Identify which cell holds the provided text, then report its (X, Y) central coordinate. 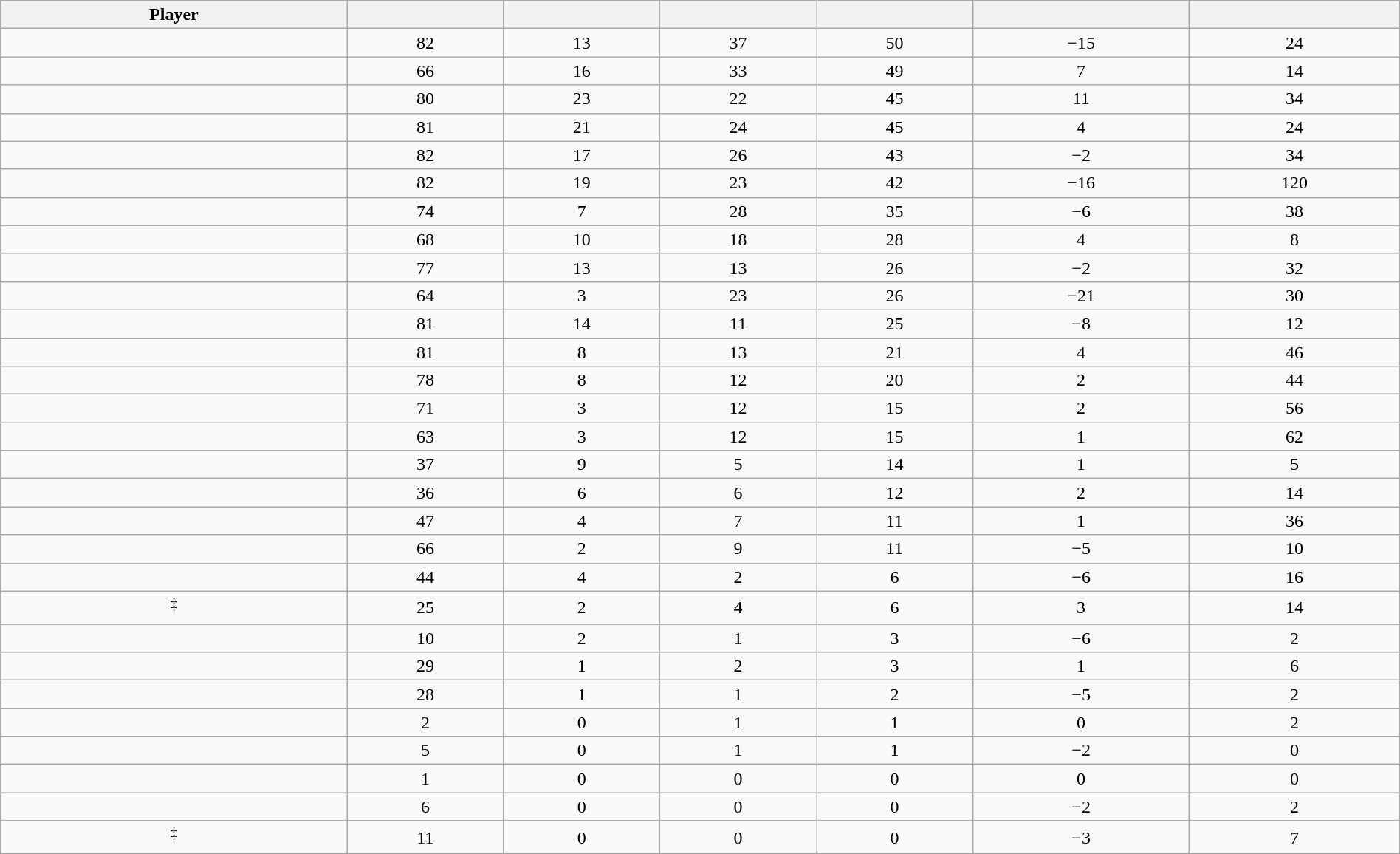
−8 (1081, 324)
74 (425, 211)
38 (1294, 211)
−15 (1081, 43)
−3 (1081, 838)
120 (1294, 183)
35 (895, 211)
49 (895, 71)
30 (1294, 296)
71 (425, 409)
20 (895, 380)
68 (425, 239)
63 (425, 437)
−16 (1081, 183)
29 (425, 666)
42 (895, 183)
−21 (1081, 296)
46 (1294, 352)
17 (582, 155)
33 (738, 71)
Player (174, 15)
64 (425, 296)
32 (1294, 267)
77 (425, 267)
47 (425, 521)
43 (895, 155)
78 (425, 380)
80 (425, 99)
19 (582, 183)
56 (1294, 409)
50 (895, 43)
62 (1294, 437)
18 (738, 239)
22 (738, 99)
